Provide the [X, Y] coordinate of the cell's center where the given text is located.  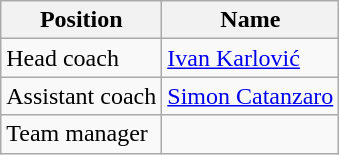
Name [250, 20]
Assistant coach [82, 96]
Simon Catanzaro [250, 96]
Position [82, 20]
Head coach [82, 58]
Ivan Karlović [250, 58]
Team manager [82, 134]
